Provide the [x, y] coordinate of the cell's center where the given text is located.  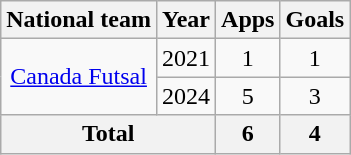
2021 [186, 58]
Canada Futsal [79, 77]
3 [315, 96]
Total [108, 134]
Year [186, 20]
4 [315, 134]
6 [248, 134]
Goals [315, 20]
Apps [248, 20]
5 [248, 96]
2024 [186, 96]
National team [79, 20]
